Detect which cell encompasses the target text, then output its [x, y] center coordinate. 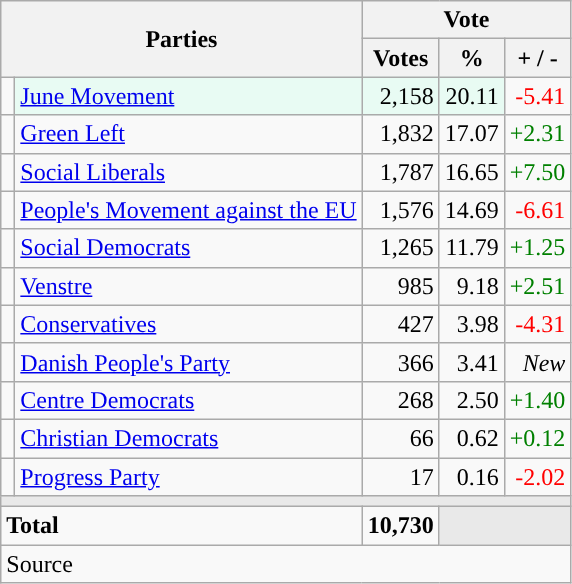
1,787 [400, 172]
10,730 [400, 526]
Source [286, 564]
+0.12 [538, 438]
+7.50 [538, 172]
-5.41 [538, 96]
14.69 [472, 210]
17 [400, 477]
1,832 [400, 134]
New [538, 362]
11.79 [472, 248]
Social Democrats [188, 248]
268 [400, 400]
People's Movement against the EU [188, 210]
Conservatives [188, 324]
0.16 [472, 477]
-4.31 [538, 324]
9.18 [472, 286]
Vote [466, 20]
+1.25 [538, 248]
16.65 [472, 172]
Total [182, 526]
3.98 [472, 324]
427 [400, 324]
20.11 [472, 96]
1,576 [400, 210]
17.07 [472, 134]
+2.51 [538, 286]
Green Left [188, 134]
Christian Democrats [188, 438]
Progress Party [188, 477]
2.50 [472, 400]
-2.02 [538, 477]
Danish People's Party [188, 362]
+2.31 [538, 134]
Venstre [188, 286]
% [472, 58]
0.62 [472, 438]
-6.61 [538, 210]
June Movement [188, 96]
Social Liberals [188, 172]
366 [400, 362]
985 [400, 286]
Centre Democrats [188, 400]
66 [400, 438]
1,265 [400, 248]
Parties [182, 39]
+1.40 [538, 400]
3.41 [472, 362]
+ / - [538, 58]
2,158 [400, 96]
Votes [400, 58]
